For the text-containing cell, return its midpoint in [X, Y] coordinate format. 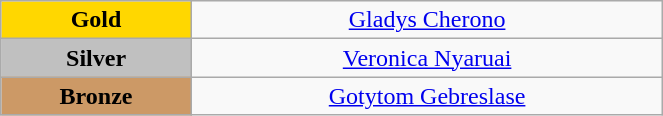
Silver [96, 58]
Bronze [96, 96]
Gotytom Gebreslase [426, 96]
Gold [96, 20]
Veronica Nyaruai [426, 58]
Gladys Cherono [426, 20]
